Search for the cell housing the specified text and yield its [X, Y] center coordinate. 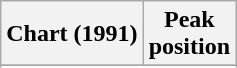
Peakposition [189, 34]
Chart (1991) [72, 34]
